Locate the cell with the specified text and output its [x, y] center coordinate. 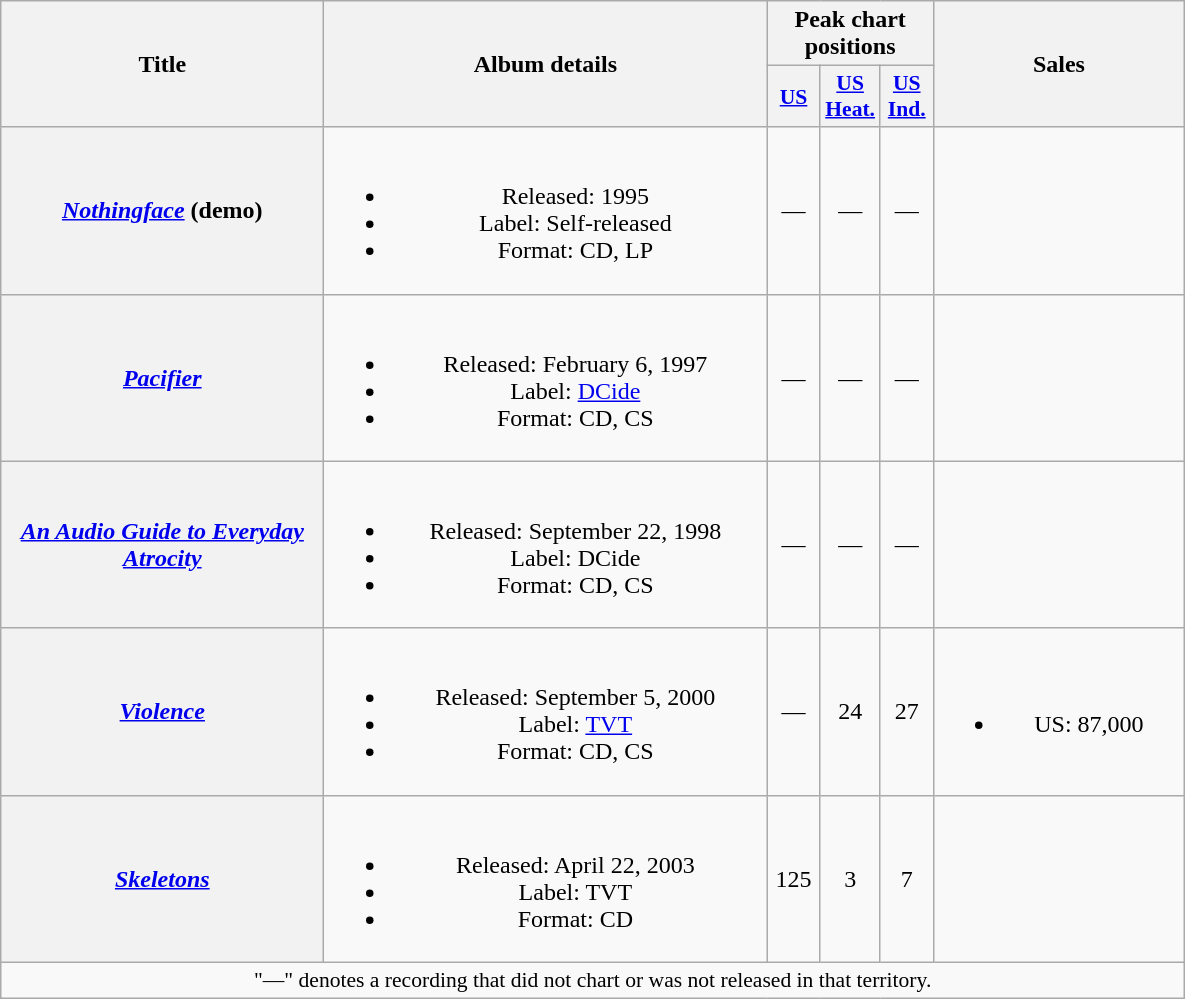
Released: February 6, 1997Label: DCideFormat: CD, CS [546, 378]
Title [162, 64]
27 [906, 712]
Released: September 22, 1998Label: DCideFormat: CD, CS [546, 544]
Released: 1995Label: Self-releasedFormat: CD, LP [546, 210]
125 [794, 878]
24 [850, 712]
US [794, 96]
"—" denotes a recording that did not chart or was not released in that territory. [593, 980]
Sales [1058, 64]
3 [850, 878]
US Ind. [906, 96]
Nothingface (demo) [162, 210]
US: 87,000 [1058, 712]
Violence [162, 712]
Pacifier [162, 378]
Album details [546, 64]
7 [906, 878]
USHeat. [850, 96]
Released: April 22, 2003Label: TVTFormat: CD [546, 878]
Peak chart positions [850, 34]
Skeletons [162, 878]
Released: September 5, 2000Label: TVTFormat: CD, CS [546, 712]
An Audio Guide to Everyday Atrocity [162, 544]
